Locate the cell with the specified text and output its [x, y] center coordinate. 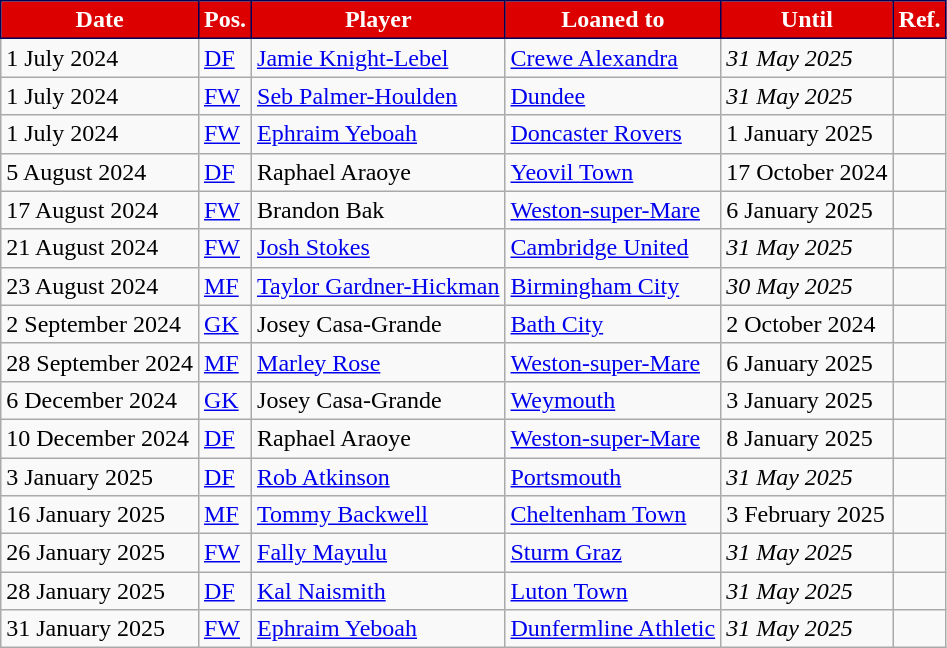
5 August 2024 [100, 172]
Portsmouth [613, 477]
Seb Palmer-Houlden [378, 96]
2 October 2024 [807, 324]
28 September 2024 [100, 362]
Rob Atkinson [378, 477]
6 December 2024 [100, 400]
Weymouth [613, 400]
Dunfermline Athletic [613, 629]
Kal Naismith [378, 591]
17 October 2024 [807, 172]
Cheltenham Town [613, 515]
8 January 2025 [807, 438]
31 January 2025 [100, 629]
Until [807, 20]
Luton Town [613, 591]
1 January 2025 [807, 134]
Cambridge United [613, 248]
Josh Stokes [378, 248]
Dundee [613, 96]
16 January 2025 [100, 515]
26 January 2025 [100, 553]
Marley Rose [378, 362]
Yeovil Town [613, 172]
Pos. [224, 20]
30 May 2025 [807, 286]
17 August 2024 [100, 210]
28 January 2025 [100, 591]
23 August 2024 [100, 286]
Fally Mayulu [378, 553]
Bath City [613, 324]
Birmingham City [613, 286]
2 September 2024 [100, 324]
Doncaster Rovers [613, 134]
3 February 2025 [807, 515]
Ref. [920, 20]
Loaned to [613, 20]
Brandon Bak [378, 210]
Taylor Gardner-Hickman [378, 286]
Jamie Knight-Lebel [378, 58]
Sturm Graz [613, 553]
10 December 2024 [100, 438]
Crewe Alexandra [613, 58]
Player [378, 20]
Tommy Backwell [378, 515]
21 August 2024 [100, 248]
Date [100, 20]
